Locate the cell with the specified text and output its (X, Y) center coordinate. 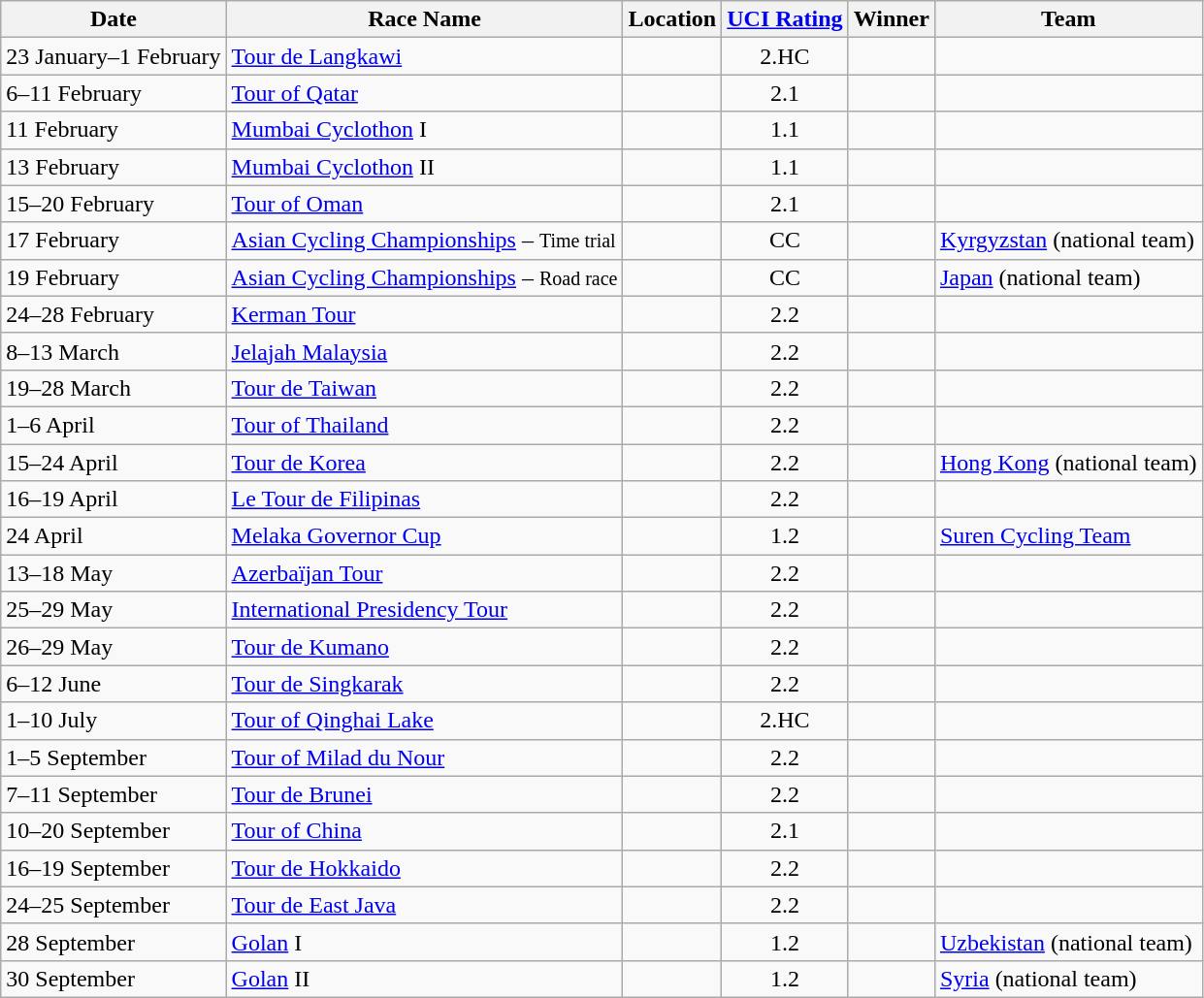
Syria (national team) (1068, 979)
Tour of China (425, 831)
Location (672, 19)
Tour de East Java (425, 905)
28 September (114, 942)
Tour de Singkarak (425, 684)
6–11 February (114, 93)
Asian Cycling Championships – Road race (425, 277)
Kerman Tour (425, 314)
25–29 May (114, 610)
30 September (114, 979)
24 April (114, 536)
1–5 September (114, 757)
Asian Cycling Championships – Time trial (425, 241)
Mumbai Cyclothon II (425, 167)
24–25 September (114, 905)
26–29 May (114, 647)
Tour de Hokkaido (425, 868)
Tour of Milad du Nour (425, 757)
Melaka Governor Cup (425, 536)
Kyrgyzstan (national team) (1068, 241)
1–10 July (114, 721)
UCI Rating (785, 19)
Winner (891, 19)
6–12 June (114, 684)
International Presidency Tour (425, 610)
Tour of Qinghai Lake (425, 721)
15–24 April (114, 463)
Japan (national team) (1068, 277)
Mumbai Cyclothon I (425, 130)
Team (1068, 19)
Tour of Thailand (425, 425)
17 February (114, 241)
19 February (114, 277)
Jelajah Malaysia (425, 351)
8–13 March (114, 351)
Tour de Brunei (425, 794)
Suren Cycling Team (1068, 536)
Tour of Qatar (425, 93)
Hong Kong (national team) (1068, 463)
19–28 March (114, 388)
Race Name (425, 19)
Date (114, 19)
Azerbaïjan Tour (425, 573)
Uzbekistan (national team) (1068, 942)
13–18 May (114, 573)
Golan II (425, 979)
11 February (114, 130)
13 February (114, 167)
1–6 April (114, 425)
Tour de Korea (425, 463)
16–19 September (114, 868)
16–19 April (114, 499)
15–20 February (114, 204)
Tour de Taiwan (425, 388)
23 January–1 February (114, 56)
Tour of Oman (425, 204)
Golan I (425, 942)
7–11 September (114, 794)
Le Tour de Filipinas (425, 499)
Tour de Kumano (425, 647)
Tour de Langkawi (425, 56)
10–20 September (114, 831)
24–28 February (114, 314)
